Return the [X, Y] coordinate for the center point of the cell that contains the specified text.  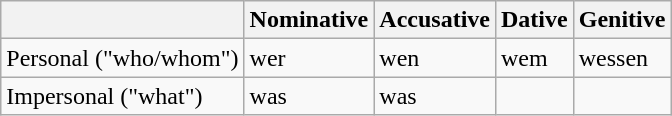
wessen [622, 58]
Nominative [309, 20]
Dative [534, 20]
wem [534, 58]
Personal ("who/whom") [122, 58]
Impersonal ("what") [122, 96]
Accusative [435, 20]
wer [309, 58]
Genitive [622, 20]
wen [435, 58]
